Return the [X, Y] coordinate for the center point of the cell that contains the specified text.  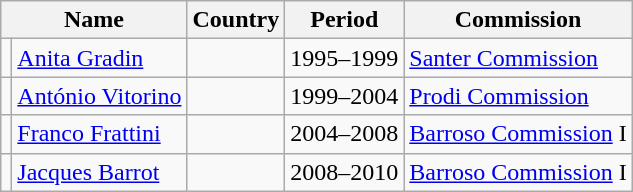
António Vitorino [100, 96]
Name [94, 20]
Country [236, 20]
1995–1999 [344, 58]
2004–2008 [344, 134]
Santer Commission [518, 58]
Jacques Barrot [100, 172]
Commission [518, 20]
Anita Gradin [100, 58]
2008–2010 [344, 172]
Period [344, 20]
Prodi Commission [518, 96]
1999–2004 [344, 96]
Franco Frattini [100, 134]
